Locate the cell with the specified text and output its [X, Y] center coordinate. 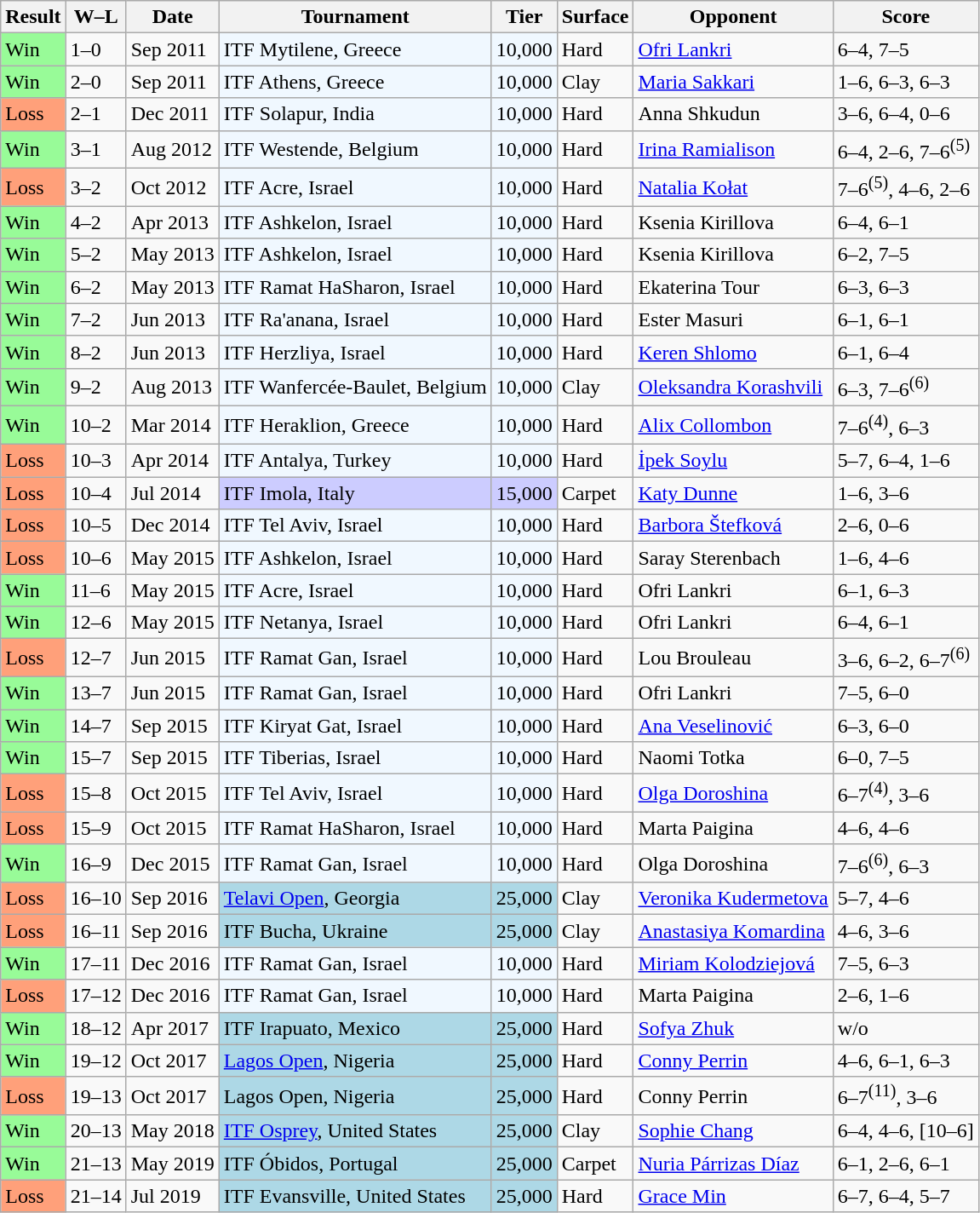
Anastasiya Komardina [733, 931]
ITF Netanya, Israel [355, 623]
4–6, 3–6 [906, 931]
15–7 [95, 758]
10–6 [95, 558]
6–1, 6–3 [906, 590]
Veronika Kudermetova [733, 899]
ITF Kiryat Gat, Israel [355, 726]
6–2, 7–5 [906, 255]
4–6, 6–1, 6–3 [906, 1061]
21–14 [95, 1196]
Nuria Párrizas Díaz [733, 1164]
5–2 [95, 255]
Naomi Totka [733, 758]
6–3, 6–0 [906, 726]
19–13 [95, 1095]
6–4, 7–5 [906, 49]
ITF Wanfercée-Baulet, Belgium [355, 387]
8–2 [95, 352]
6–3, 7–6(6) [906, 387]
Oleksandra Korashvili [733, 387]
Irina Ramialison [733, 150]
7–5, 6–0 [906, 693]
ITF Heraklion, Greece [355, 426]
Sophie Chang [733, 1131]
Dec 2011 [172, 114]
w/o [906, 1028]
ITF Bucha, Ukraine [355, 931]
3–6, 6–4, 0–6 [906, 114]
21–13 [95, 1164]
7–5, 6–3 [906, 963]
10–3 [95, 461]
ITF Irapuato, Mexico [355, 1028]
17–11 [95, 963]
3–6, 6–2, 6–7(6) [906, 658]
6–4, 2–6, 7–6(5) [906, 150]
Alix Collombon [733, 426]
6–1, 2–6, 6–1 [906, 1164]
2–6, 1–6 [906, 996]
ITF Óbidos, Portugal [355, 1164]
6–4, 4–6, [10–6] [906, 1131]
6–3, 6–3 [906, 287]
ITF Herzliya, Israel [355, 352]
10–2 [95, 426]
15–8 [95, 794]
Katy Dunne [733, 493]
Date [172, 17]
Maria Sakkari [733, 82]
1–0 [95, 49]
ITF Westende, Belgium [355, 150]
Tournament [355, 17]
6–7(4), 3–6 [906, 794]
7–2 [95, 319]
1–6, 4–6 [906, 558]
Keren Shlomo [733, 352]
Oct 2012 [172, 187]
Lou Brouleau [733, 658]
Dec 2014 [172, 526]
2–0 [95, 82]
ITF Osprey, United States [355, 1131]
Barbora Štefková [733, 526]
5–7, 4–6 [906, 899]
Jul 2019 [172, 1196]
11–6 [95, 590]
7–6(4), 6–3 [906, 426]
Saray Sterenbach [733, 558]
6–7, 6–4, 5–7 [906, 1196]
Miriam Kolodziejová [733, 963]
7–6(5), 4–6, 2–6 [906, 187]
4–6, 4–6 [906, 828]
15,000 [524, 493]
Apr 2014 [172, 461]
Natalia Kołat [733, 187]
ITF Mytilene, Greece [355, 49]
16–9 [95, 864]
12–7 [95, 658]
Dec 2015 [172, 864]
ITF Athens, Greece [355, 82]
7–6(6), 6–3 [906, 864]
ITF Evansville, United States [355, 1196]
Score [906, 17]
Tier [524, 17]
6–1, 6–4 [906, 352]
Grace Min [733, 1196]
4–2 [95, 222]
Ana Veselinović [733, 726]
5–7, 6–4, 1–6 [906, 461]
1–6, 6–3, 6–3 [906, 82]
May 2019 [172, 1164]
19–12 [95, 1061]
10–5 [95, 526]
6–2 [95, 287]
Apr 2013 [172, 222]
Surface [595, 17]
3–1 [95, 150]
18–12 [95, 1028]
Jul 2014 [172, 493]
W–L [95, 17]
Apr 2017 [172, 1028]
3–2 [95, 187]
9–2 [95, 387]
2–1 [95, 114]
ITF Imola, Italy [355, 493]
13–7 [95, 693]
ITF Tiberias, Israel [355, 758]
12–6 [95, 623]
Telavi Open, Georgia [355, 899]
6–7(11), 3–6 [906, 1095]
İpek Soylu [733, 461]
1–6, 3–6 [906, 493]
Aug 2012 [172, 150]
20–13 [95, 1131]
ITF Ra'anana, Israel [355, 319]
14–7 [95, 726]
Ester Masuri [733, 319]
ITF Solapur, India [355, 114]
Result [33, 17]
16–10 [95, 899]
Sofya Zhuk [733, 1028]
Ekaterina Tour [733, 287]
ITF Antalya, Turkey [355, 461]
6–0, 7–5 [906, 758]
Mar 2014 [172, 426]
16–11 [95, 931]
6–1, 6–1 [906, 319]
Aug 2013 [172, 387]
May 2018 [172, 1131]
Opponent [733, 17]
10–4 [95, 493]
17–12 [95, 996]
Anna Shkudun [733, 114]
15–9 [95, 828]
2–6, 0–6 [906, 526]
